Pinpoint the cell where the given text exists, returning its [x, y] midpoint coordinate. 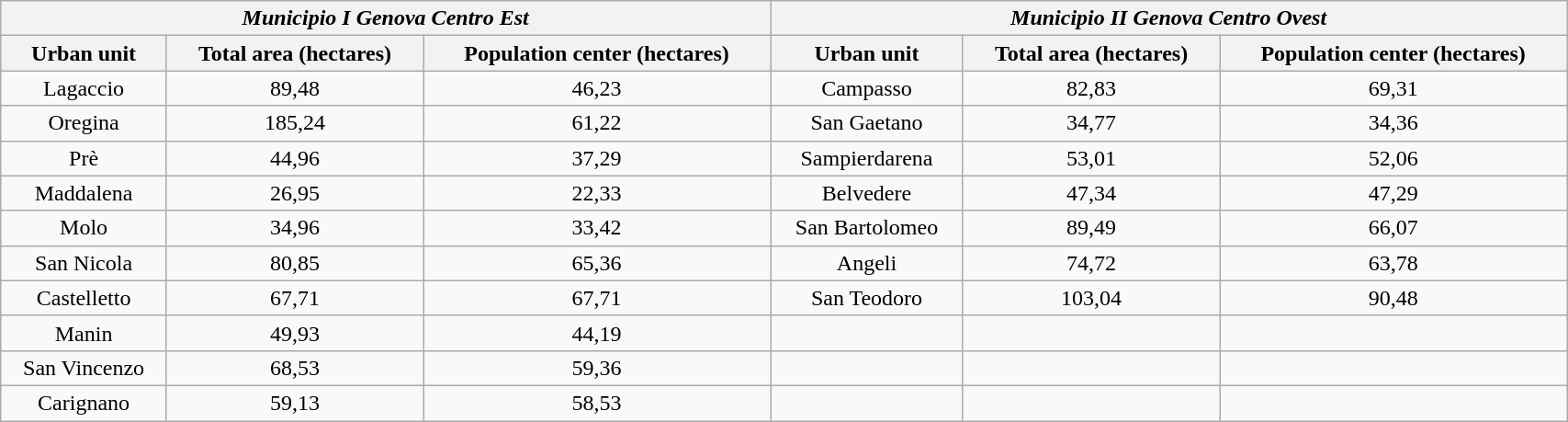
89,49 [1091, 228]
103,04 [1091, 298]
82,83 [1091, 88]
74,72 [1091, 263]
Lagaccio [85, 88]
89,48 [294, 88]
34,36 [1393, 123]
Prè [85, 158]
53,01 [1091, 158]
Castelletto [85, 298]
185,24 [294, 123]
47,29 [1393, 193]
90,48 [1393, 298]
58,53 [597, 403]
San Teodoro [867, 298]
33,42 [597, 228]
Municipio I Genova Centro Est [386, 18]
44,19 [597, 333]
Manin [85, 333]
Angeli [867, 263]
61,22 [597, 123]
46,23 [597, 88]
San Gaetano [867, 123]
Belvedere [867, 193]
66,07 [1393, 228]
Maddalena [85, 193]
59,36 [597, 368]
69,31 [1393, 88]
San Nicola [85, 263]
Sampierdarena [867, 158]
63,78 [1393, 263]
44,96 [294, 158]
65,36 [597, 263]
37,29 [597, 158]
San Vincenzo [85, 368]
52,06 [1393, 158]
80,85 [294, 263]
68,53 [294, 368]
Municipio II Genova Centro Ovest [1168, 18]
Carignano [85, 403]
Oregina [85, 123]
47,34 [1091, 193]
26,95 [294, 193]
Campasso [867, 88]
49,93 [294, 333]
34,96 [294, 228]
59,13 [294, 403]
San Bartolomeo [867, 228]
34,77 [1091, 123]
Molo [85, 228]
22,33 [597, 193]
